Find where the given text appears and provide that cell's center as (x, y) coordinate. 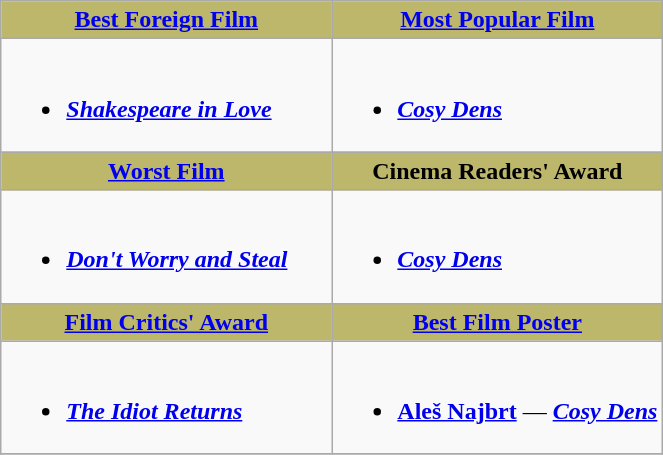
Best Film Poster (498, 322)
Cinema Readers' Award (498, 171)
Most Popular Film (498, 20)
Worst Film (166, 171)
Film Critics' Award (166, 322)
Best Foreign Film (166, 20)
Don't Worry and Steal (166, 246)
Shakespeare in Love (166, 96)
Aleš Najbrt — Cosy Dens (498, 398)
The Idiot Returns (166, 398)
